Search for the cell housing the specified text and yield its [X, Y] center coordinate. 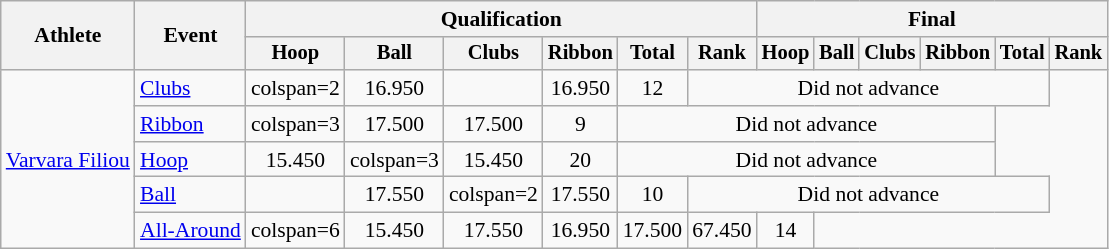
Athlete [68, 36]
14 [786, 231]
12 [652, 88]
Final [932, 19]
20 [580, 160]
All-Around [190, 231]
9 [580, 124]
Event [190, 36]
Qualification [502, 19]
Varvara Filiou [68, 159]
colspan=6 [296, 231]
10 [652, 195]
67.450 [722, 231]
